Pinpoint the cell where the given text exists, returning its [X, Y] midpoint coordinate. 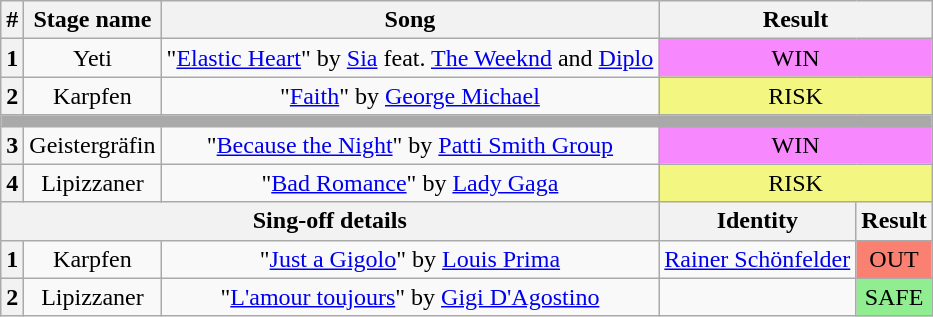
Stage name [92, 20]
"Bad Romance" by Lady Gaga [410, 183]
"Faith" by George Michael [410, 96]
OUT [894, 259]
"Just a Gigolo" by Louis Prima [410, 259]
"Because the Night" by Patti Smith Group [410, 145]
"Elastic Heart" by Sia feat. The Weeknd and Diplo [410, 58]
Sing-off details [330, 221]
3 [12, 145]
Geistergräfin [92, 145]
# [12, 20]
Yeti [92, 58]
SAFE [894, 297]
Song [410, 20]
4 [12, 183]
Identity [758, 221]
Rainer Schönfelder [758, 259]
"L'amour toujours" by Gigi D'Agostino [410, 297]
